Detect which cell encompasses the target text, then output its (X, Y) center coordinate. 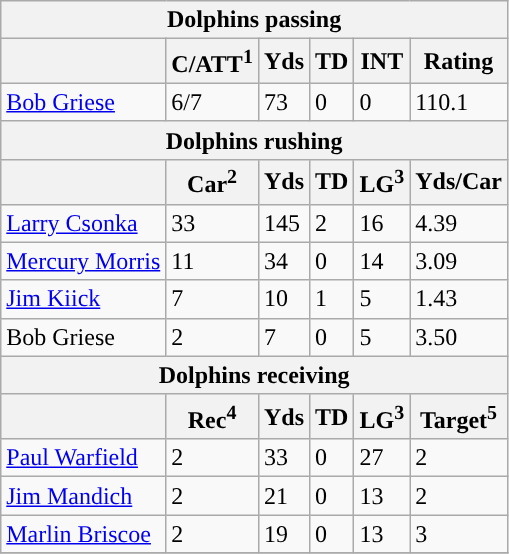
1 (332, 299)
Car2 (212, 182)
145 (284, 223)
Yds/Car (459, 182)
73 (284, 102)
14 (382, 261)
3.09 (459, 261)
3.50 (459, 337)
3 (459, 534)
Target5 (459, 416)
Mercury Morris (84, 261)
4.39 (459, 223)
10 (284, 299)
Rating (459, 62)
110.1 (459, 102)
21 (284, 496)
Rec4 (212, 416)
Jim Kiick (84, 299)
Marlin Briscoe (84, 534)
34 (284, 261)
Dolphins passing (254, 20)
Paul Warfield (84, 458)
Larry Csonka (84, 223)
C/ATT1 (212, 62)
27 (382, 458)
Jim Mandich (84, 496)
16 (382, 223)
11 (212, 261)
Dolphins rushing (254, 140)
Dolphins receiving (254, 375)
1.43 (459, 299)
19 (284, 534)
6/7 (212, 102)
INT (382, 62)
